Find where the given text appears and provide that cell's center as [x, y] coordinate. 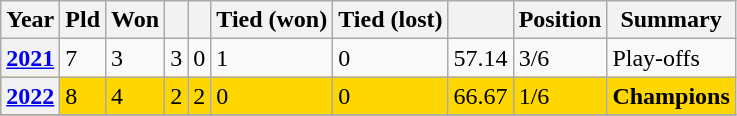
57.14 [480, 58]
Year [30, 20]
Champions [671, 96]
3/6 [560, 58]
Tied (lost) [390, 20]
Pld [83, 20]
1 [272, 58]
7 [83, 58]
2022 [30, 96]
66.67 [480, 96]
Position [560, 20]
4 [136, 96]
Summary [671, 20]
Play-offs [671, 58]
8 [83, 96]
Tied (won) [272, 20]
2021 [30, 58]
1/6 [560, 96]
Won [136, 20]
